Provide the [x, y] coordinate of the cell's center where the given text is located.  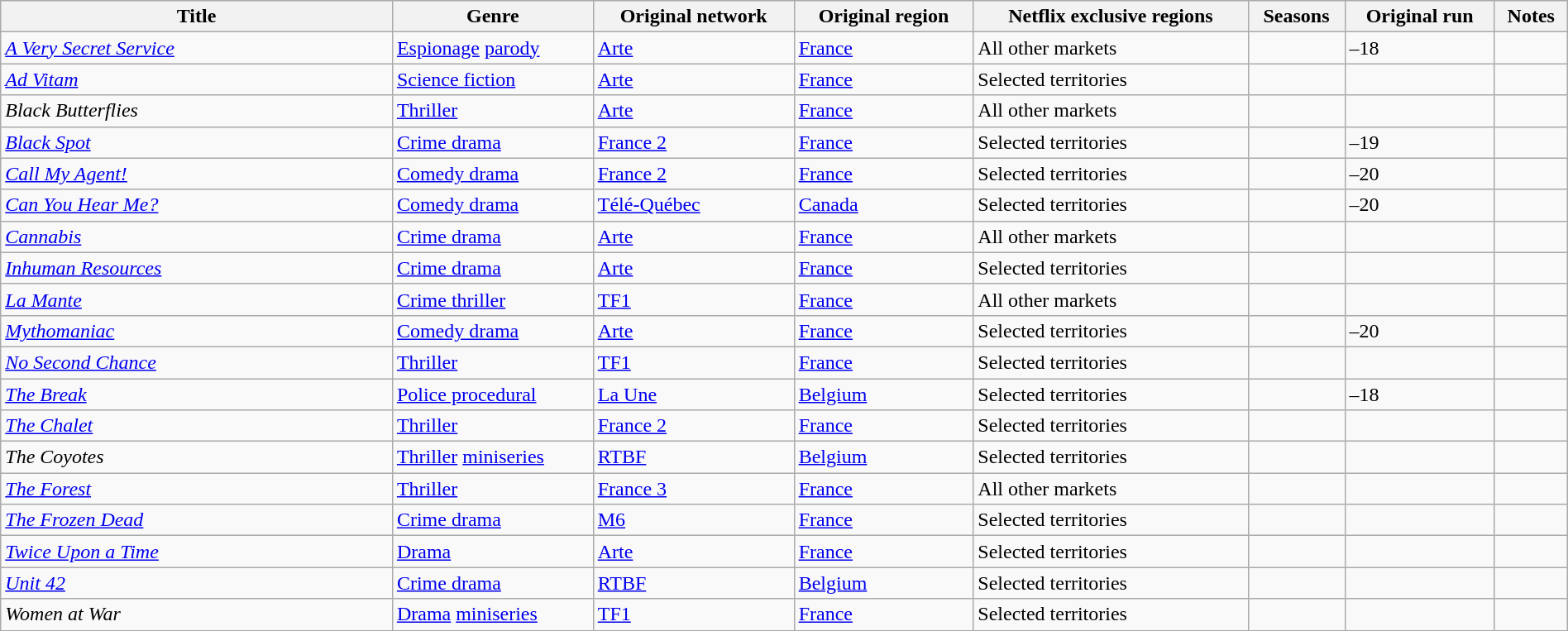
Genre [493, 17]
La Une [693, 394]
A Very Secret Service [197, 48]
Télé-Québec [693, 205]
Netflix exclusive regions [1111, 17]
Title [197, 17]
No Second Chance [197, 362]
Call My Agent! [197, 174]
Ad Vitam [197, 79]
Unit 42 [197, 583]
France 3 [693, 489]
Canada [883, 205]
The Frozen Dead [197, 520]
La Mante [197, 299]
Crime thriller [493, 299]
Women at War [197, 614]
Original run [1419, 17]
Drama miniseries [493, 614]
Science fiction [493, 79]
Original network [693, 17]
Black Butterflies [197, 111]
Can You Hear Me? [197, 205]
Black Spot [197, 142]
The Break [197, 394]
–19 [1419, 142]
Original region [883, 17]
Thriller miniseries [493, 457]
Police procedural [493, 394]
Cannabis [197, 237]
Notes [1531, 17]
M6 [693, 520]
Inhuman Resources [197, 268]
Mythomaniac [197, 331]
Drama [493, 552]
The Forest [197, 489]
Twice Upon a Time [197, 552]
The Coyotes [197, 457]
The Chalet [197, 426]
Seasons [1297, 17]
Espionage parody [493, 48]
